Return [x, y] of the center of cell containing provided text 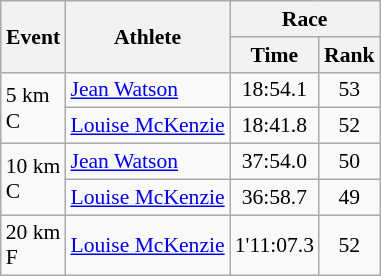
20 km F [34, 246]
50 [350, 162]
53 [350, 90]
37:54.0 [274, 162]
Athlete [147, 36]
5 km C [34, 108]
18:41.8 [274, 126]
Rank [350, 55]
1'11:07.3 [274, 246]
36:58.7 [274, 197]
Time [274, 55]
Event [34, 36]
Race [305, 19]
18:54.1 [274, 90]
49 [350, 197]
10 km C [34, 180]
